Detect which cell encompasses the target text, then output its [x, y] center coordinate. 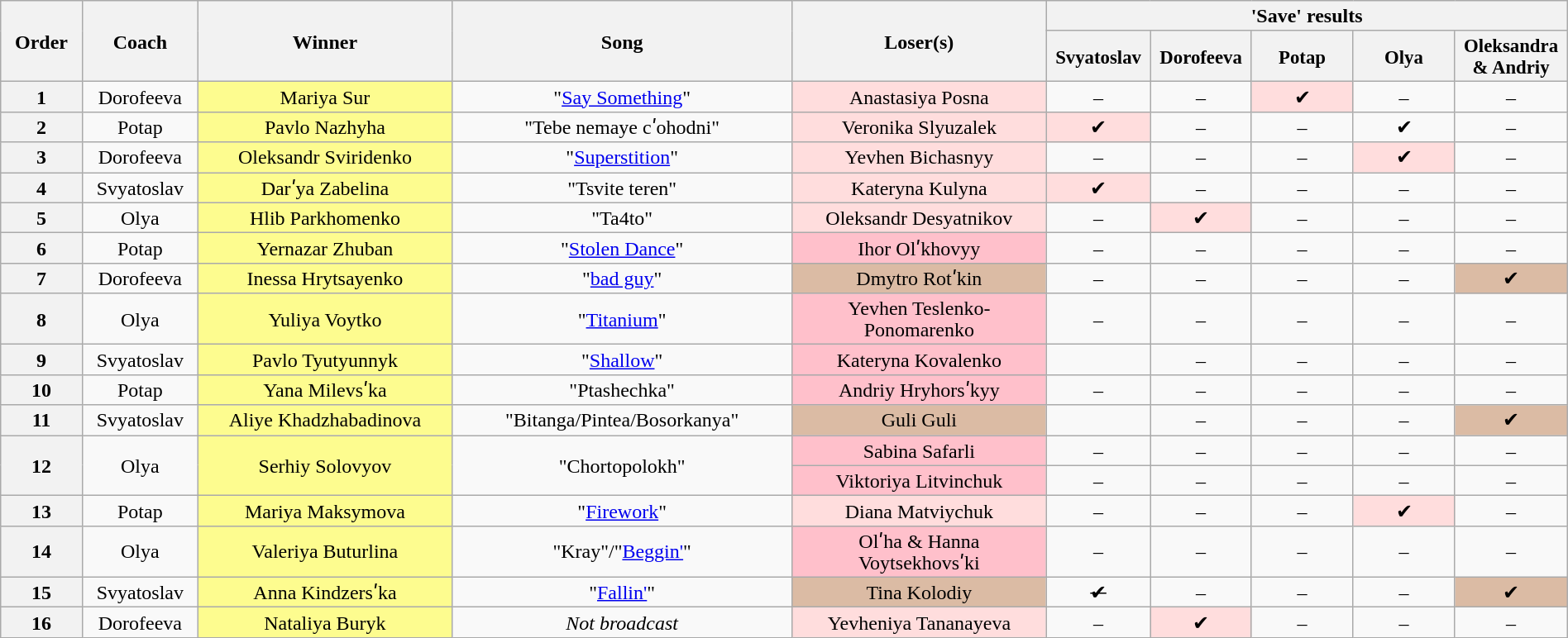
Nataliya Buryk [324, 623]
Anastasiya Posna [920, 98]
Ihor Olʹkhovyy [920, 248]
Order [41, 41]
5 [41, 218]
Serhiy Solovyov [324, 466]
Pavlo Tyutyunnyk [324, 360]
Coach [140, 41]
Pavlo Nazhyha [324, 127]
Mariya Maksymova [324, 511]
"bad guy" [622, 278]
10 [41, 390]
Yana Milevsʹka [324, 390]
Not broadcast [622, 623]
9 [41, 360]
14 [41, 551]
"Superstition" [622, 157]
Darʹya Zabelina [324, 188]
Veronika Slyuzalek [920, 127]
"Fallin'" [622, 592]
Andriy Hryhorsʹkyy [920, 390]
"Tebe nemaye cʹohodni" [622, 127]
Mariya Sur [324, 98]
"Chortopolokh" [622, 466]
Kateryna Kulyna [920, 188]
"Ta4to" [622, 218]
Yernazar Zhuban [324, 248]
"Say Something" [622, 98]
Song [622, 41]
Inessa Hrytsayenko [324, 278]
Valeriya Buturlina [324, 551]
Olʹha & Hanna Voytsekhovsʹki [920, 551]
'Save' results [1307, 17]
Sabina Safarli [920, 451]
Oleksandr Sviridenko [324, 157]
Viktoriya Litvinchuk [920, 481]
Yevhen Teslenko-Ponomarenko [920, 319]
"Firework" [622, 511]
16 [41, 623]
8 [41, 319]
"Bitanga/Pintea/Bosorkanya" [622, 420]
3 [41, 157]
Dmytro Rotʹkin [920, 278]
7 [41, 278]
Yuliya Voytko [324, 319]
1 [41, 98]
Oleksandr Desyatnikov [920, 218]
13 [41, 511]
Hlib Parkhomenko [324, 218]
Guli Guli [920, 420]
4 [41, 188]
Kateryna Kovalenko [920, 360]
Winner [324, 41]
Loser(s) [920, 41]
Yevhen Bichasnyy [920, 157]
"Stolen Dance" [622, 248]
"Titanium" [622, 319]
"Shallow" [622, 360]
2 [41, 127]
"Kray"/"Beggin'" [622, 551]
12 [41, 466]
Oleksandra& Andriy [1511, 56]
"Tsvite teren" [622, 188]
Anna Kindzersʹka [324, 592]
15 [41, 592]
11 [41, 420]
Diana Matviychuk [920, 511]
Yevheniya Tananayeva [920, 623]
Tina Kolodiy [920, 592]
"Ptashechka" [622, 390]
Aliye Khadzhabadinova [324, 420]
6 [41, 248]
